Output the (X, Y) coordinate of the center of the cell containing the given text.  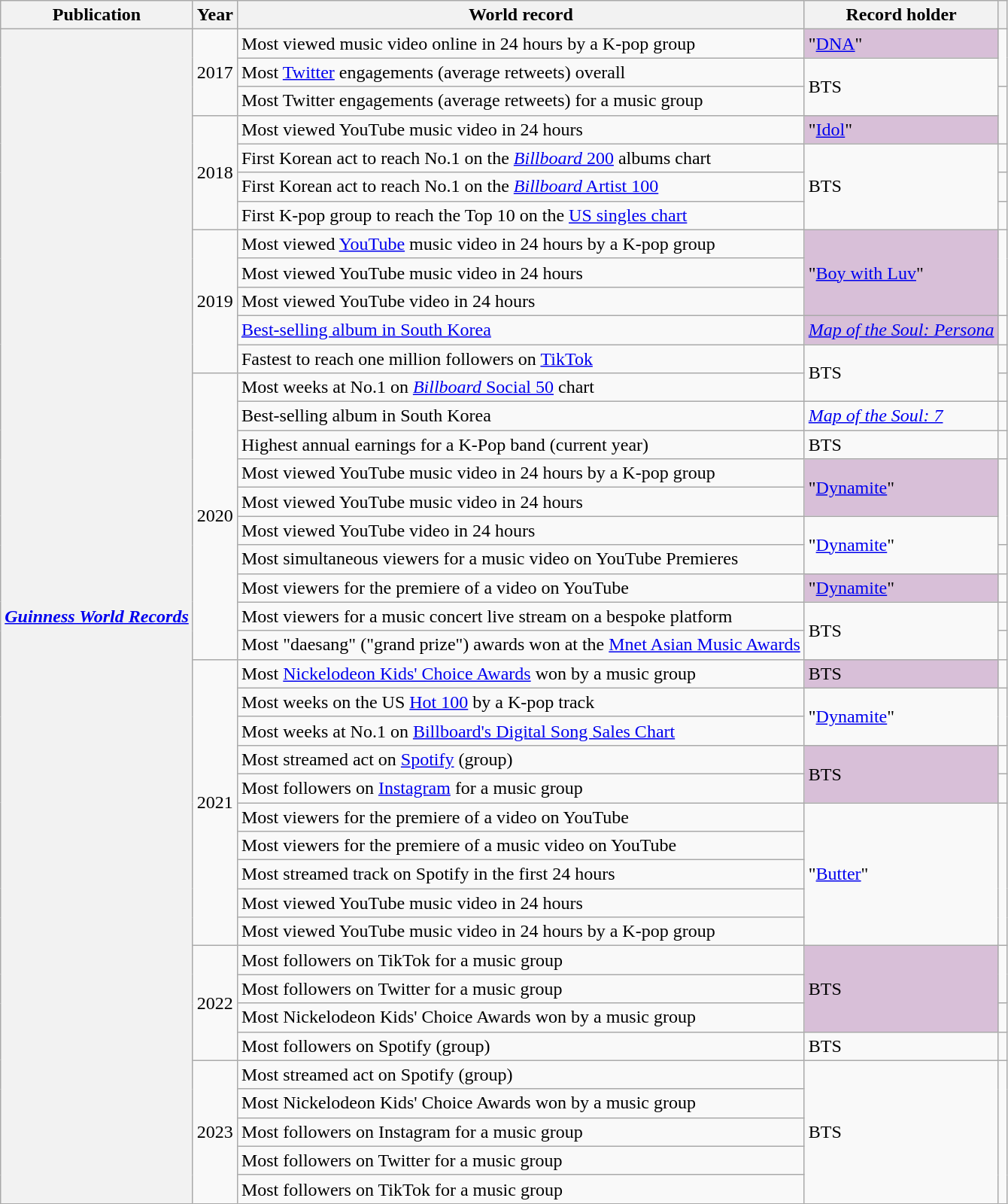
Most streamed track on Spotify in the first 24 hours (521, 874)
Most Twitter engagements (average retweets) overall (521, 72)
2021 (215, 802)
Highest annual earnings for a K-Pop band (current year) (521, 445)
Publication (97, 15)
Most viewers for the premiere of a music video on YouTube (521, 846)
Most viewers for a music concert live stream on a bespoke platform (521, 616)
Most weeks on the US Hot 100 by a K-pop track (521, 702)
Record holder (901, 15)
Most simultaneous viewers for a music video on YouTube Premieres (521, 559)
First K-pop group to reach the Top 10 on the US singles chart (521, 215)
Map of the Soul: Persona (901, 330)
Fastest to reach one million followers on TikTok (521, 359)
2020 (215, 516)
2018 (215, 172)
Most followers on Spotify (group) (521, 1046)
World record (521, 15)
Most Twitter engagements (average retweets) for a music group (521, 101)
"Idol" (901, 129)
2023 (215, 1132)
"Boy with Luv" (901, 272)
Most weeks at No.1 on Billboard's Digital Song Sales Chart (521, 731)
Map of the Soul: 7 (901, 416)
First Korean act to reach No.1 on the Billboard Artist 100 (521, 187)
First Korean act to reach No.1 on the Billboard 200 albums chart (521, 158)
Most weeks at No.1 on Billboard Social 50 chart (521, 388)
Year (215, 15)
Guinness World Records (97, 617)
"Butter" (901, 874)
Most "daesang" ("grand prize") awards won at the Mnet Asian Music Awards (521, 645)
2019 (215, 301)
"DNA" (901, 44)
2017 (215, 72)
Most viewed music video online in 24 hours by a K-pop group (521, 44)
2022 (215, 1003)
